For the text-containing cell, return its midpoint in [X, Y] coordinate format. 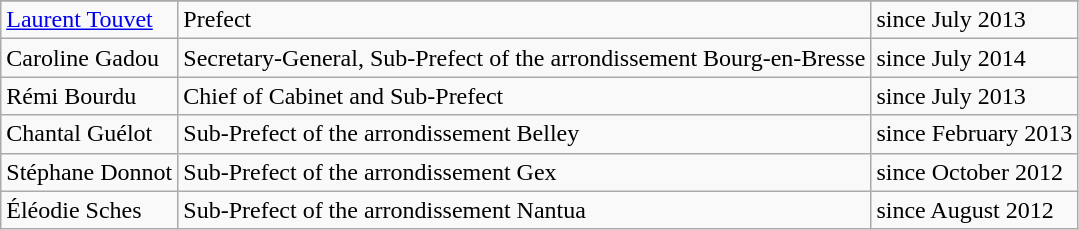
since October 2012 [974, 172]
Stéphane Donnot [90, 172]
Caroline Gadou [90, 58]
since February 2013 [974, 134]
Laurent Touvet [90, 20]
Prefect [524, 20]
Chantal Guélot [90, 134]
Secretary-General, Sub-Prefect of the arrondissement Bourg-en-Bresse [524, 58]
Sub-Prefect of the arrondissement Belley [524, 134]
since August 2012 [974, 210]
Rémi Bourdu [90, 96]
Sub-Prefect of the arrondissement Nantua [524, 210]
since July 2014 [974, 58]
Éléodie Sches [90, 210]
Chief of Cabinet and Sub-Prefect [524, 96]
Sub-Prefect of the arrondissement Gex [524, 172]
